Return the (X, Y) coordinate for the center point of the cell that contains the specified text.  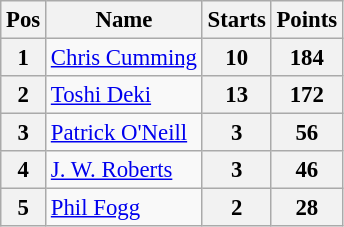
13 (236, 95)
Toshi Deki (124, 95)
Patrick O'Neill (124, 133)
Starts (236, 20)
56 (306, 133)
184 (306, 58)
Name (124, 20)
Pos (24, 20)
4 (24, 170)
10 (236, 58)
46 (306, 170)
1 (24, 58)
28 (306, 208)
5 (24, 208)
Chris Cumming (124, 58)
172 (306, 95)
Phil Fogg (124, 208)
J. W. Roberts (124, 170)
Points (306, 20)
